For the text-containing cell, return its midpoint in [x, y] coordinate format. 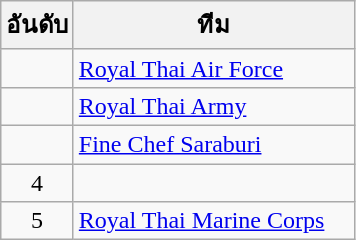
Fine Chef Saraburi [214, 144]
Royal Thai Air Force [214, 68]
ทีม [214, 26]
4 [38, 183]
อันดับ [38, 26]
Royal Thai Army [214, 106]
Royal Thai Marine Corps [214, 221]
5 [38, 221]
